Extract the (X, Y) coordinate from the center of the cell holding the provided text.  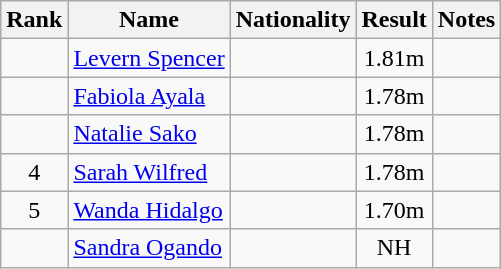
Sarah Wilfred (149, 172)
Notes (466, 20)
Levern Spencer (149, 58)
Name (149, 20)
NH (394, 248)
Rank (34, 20)
Result (394, 20)
1.70m (394, 210)
1.81m (394, 58)
5 (34, 210)
Wanda Hidalgo (149, 210)
Nationality (293, 20)
4 (34, 172)
Natalie Sako (149, 134)
Fabiola Ayala (149, 96)
Sandra Ogando (149, 248)
